Return [X, Y] of the center of cell containing provided text 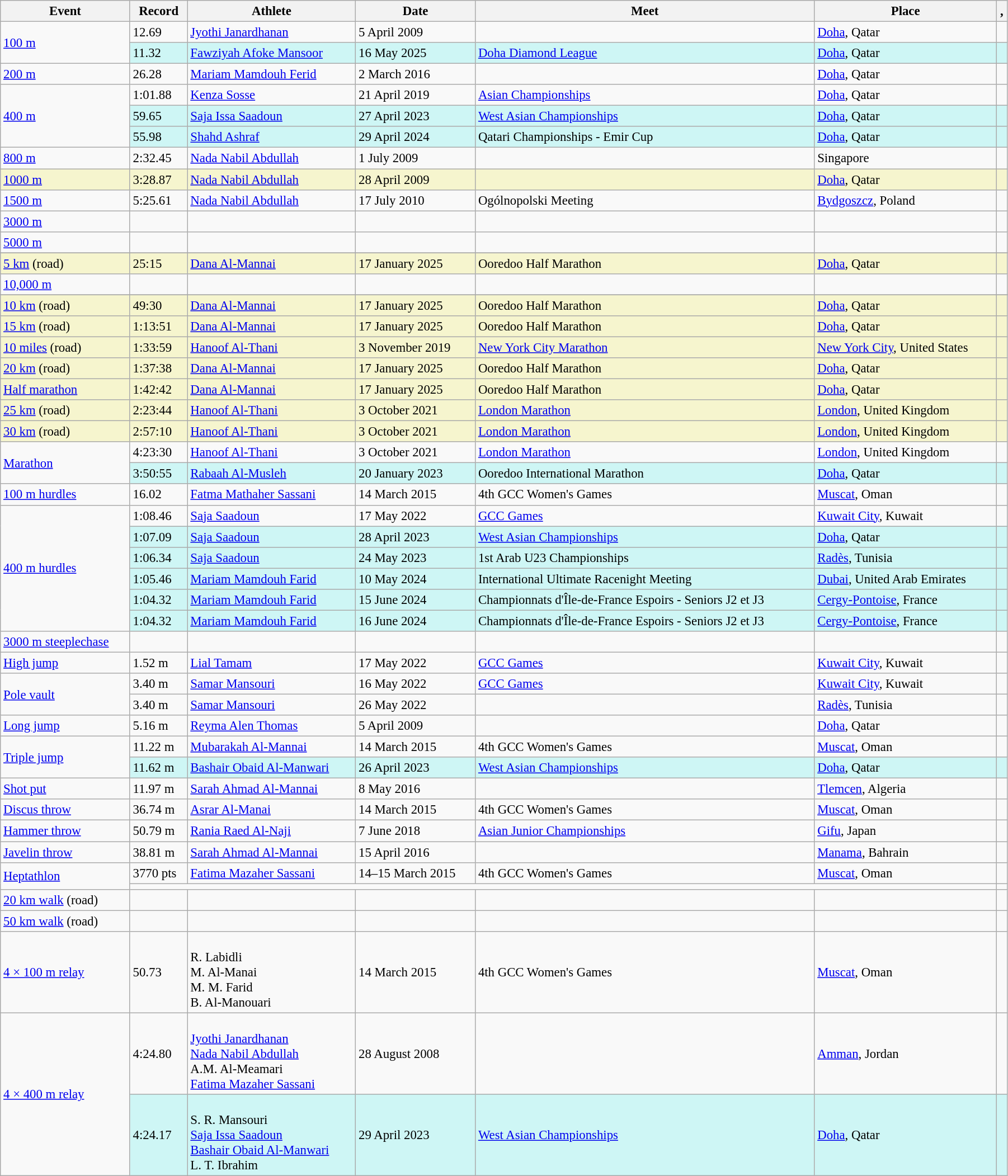
2 March 2016 [416, 74]
2:57:10 [159, 432]
4:23:30 [159, 452]
50.79 m [159, 831]
1:13:51 [159, 327]
100 m hurdles [65, 495]
29 April 2023 [416, 1135]
4:24.17 [159, 1135]
Asian Junior Championships [645, 831]
25:15 [159, 263]
Singapore [906, 158]
50 km walk (road) [65, 921]
Shahd Ashraf [272, 137]
59.65 [159, 116]
3 November 2019 [416, 347]
Asian Championships [645, 95]
International Ultimate Racenight Meeting [645, 579]
3:28.87 [159, 180]
1 July 2009 [416, 158]
27 April 2023 [416, 116]
Asrar Al-Manai [272, 810]
20 km (road) [65, 369]
7 June 2018 [416, 831]
Pole vault [65, 695]
Fatma Mathaher Sassani [272, 495]
Lial Tamam [272, 663]
Half marathon [65, 390]
Meet [645, 11]
36.74 m [159, 810]
28 August 2008 [416, 1054]
Heptathlon [65, 876]
High jump [65, 663]
, [1001, 11]
Event [65, 11]
Jyothi Janardhanan [272, 32]
1:06.34 [159, 558]
4 × 400 m relay [65, 1094]
Date [416, 11]
4 × 100 m relay [65, 972]
R. LabidliM. Al-ManaiM. M. FaridB. Al-Manouari [272, 972]
3:50:55 [159, 474]
Place [906, 11]
Record [159, 11]
16 June 2024 [416, 621]
1500 m [65, 200]
Shot put [65, 789]
17 July 2010 [416, 200]
3000 m [65, 221]
16 May 2022 [416, 684]
25 km (road) [65, 410]
Fatima Mazaher Sassani [272, 873]
Saja Issa Saadoun [272, 116]
5:25.61 [159, 200]
15 April 2016 [416, 852]
1:08.46 [159, 516]
16.02 [159, 495]
Bashair Obaid Al-Manwari [272, 768]
11.22 m [159, 747]
Long jump [65, 726]
1:01.88 [159, 95]
Manama, Bahrain [906, 852]
50.73 [159, 972]
1000 m [65, 180]
1:37:38 [159, 369]
3000 m steeplechase [65, 642]
20 January 2023 [416, 474]
11.97 m [159, 789]
3770 pts [159, 873]
26 April 2023 [416, 768]
Reyma Alen Thomas [272, 726]
10 May 2024 [416, 579]
2:23:44 [159, 410]
New York City, United States [906, 347]
26.28 [159, 74]
Athlete [272, 11]
1:07.09 [159, 537]
12.69 [159, 32]
2:32.45 [159, 158]
Gifu, Japan [906, 831]
30 km (road) [65, 432]
Ooredoo International Marathon [645, 474]
28 April 2023 [416, 537]
1:33:59 [159, 347]
Javelin throw [65, 852]
Ogólnopolski Meeting [645, 200]
1:05.46 [159, 579]
Mariam Mamdouh Ferid [272, 74]
49:30 [159, 305]
4:24.80 [159, 1054]
Fawziyah Afoke Mansoor [272, 53]
38.81 m [159, 852]
10 km (road) [65, 305]
5.16 m [159, 726]
16 May 2025 [416, 53]
Mubarakah Al-Mannai [272, 747]
1.52 m [159, 663]
26 May 2022 [416, 705]
Rania Raed Al-Naji [272, 831]
20 km walk (road) [65, 900]
55.98 [159, 137]
11.62 m [159, 768]
1st Arab U23 Championships [645, 558]
21 April 2019 [416, 95]
28 April 2009 [416, 180]
15 km (road) [65, 327]
10 miles (road) [65, 347]
Kenza Sosse [272, 95]
Discus throw [65, 810]
Amman, Jordan [906, 1054]
400 m [65, 116]
8 May 2016 [416, 789]
100 m [65, 42]
Bydgoszcz, Poland [906, 200]
200 m [65, 74]
10,000 m [65, 285]
Qatari Championships - Emir Cup [645, 137]
Jyothi JanardhananNada Nabil AbdullahA.M. Al-MeamariFatima Mazaher Sassani [272, 1054]
14–15 March 2015 [416, 873]
Marathon [65, 463]
Hammer throw [65, 831]
Doha Diamond League [645, 53]
Tlemcen, Algeria [906, 789]
400 m hurdles [65, 568]
800 m [65, 158]
15 June 2024 [416, 600]
S. R. MansouriSaja Issa SaadounBashair Obaid Al-ManwariL. T. Ibrahim [272, 1135]
29 April 2024 [416, 137]
Dubai, United Arab Emirates [906, 579]
Rabaah Al-Musleh [272, 474]
11.32 [159, 53]
24 May 2023 [416, 558]
1:42:42 [159, 390]
New York City Marathon [645, 347]
Triple jump [65, 757]
5000 m [65, 242]
5 km (road) [65, 263]
